Return the [x, y] coordinate for the center point of the cell that contains the specified text.  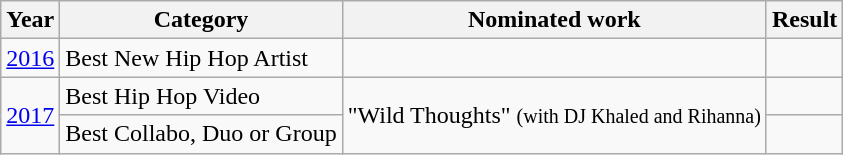
2016 [30, 58]
Best Hip Hop Video [201, 96]
Result [804, 20]
Year [30, 20]
Category [201, 20]
Nominated work [554, 20]
Best Collabo, Duo or Group [201, 134]
2017 [30, 115]
Best New Hip Hop Artist [201, 58]
"Wild Thoughts" (with DJ Khaled and Rihanna) [554, 115]
